Provide the (X, Y) coordinate of the cell's center where the given text is located.  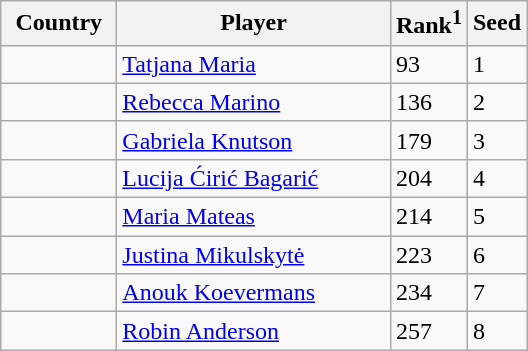
Justina Mikulskytė (254, 255)
1 (496, 64)
Seed (496, 24)
Anouk Koevermans (254, 293)
257 (428, 331)
179 (428, 140)
Robin Anderson (254, 331)
234 (428, 293)
5 (496, 217)
Gabriela Knutson (254, 140)
223 (428, 255)
3 (496, 140)
136 (428, 102)
6 (496, 255)
Maria Mateas (254, 217)
214 (428, 217)
Rebecca Marino (254, 102)
204 (428, 178)
8 (496, 331)
Country (59, 24)
2 (496, 102)
7 (496, 293)
4 (496, 178)
Player (254, 24)
93 (428, 64)
Rank1 (428, 24)
Tatjana Maria (254, 64)
Lucija Ćirić Bagarić (254, 178)
